Locate the cell with the specified text and output its (X, Y) center coordinate. 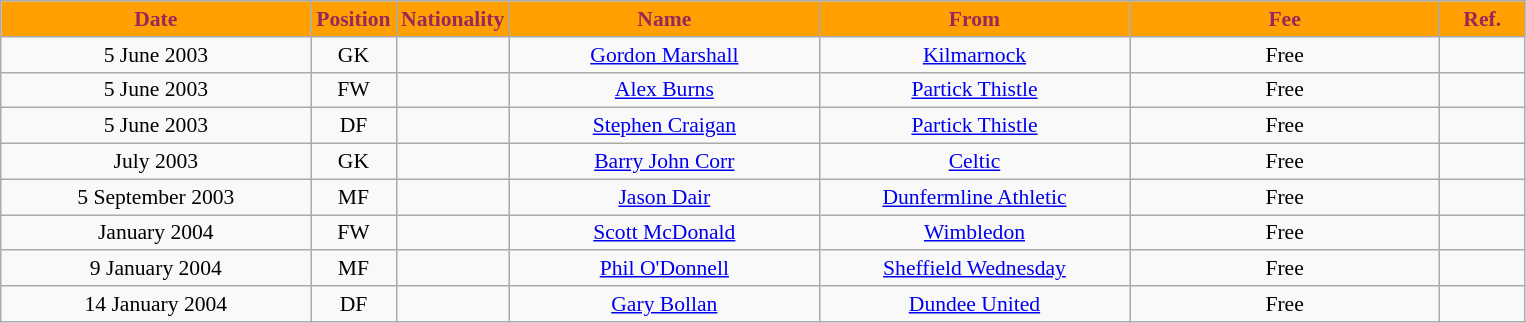
January 2004 (156, 233)
July 2003 (156, 162)
5 September 2003 (156, 197)
Sheffield Wednesday (974, 269)
Barry John Corr (664, 162)
Date (156, 19)
Dunfermline Athletic (974, 197)
Gary Bollan (664, 304)
Wimbledon (974, 233)
Kilmarnock (974, 55)
Celtic (974, 162)
Scott McDonald (664, 233)
14 January 2004 (156, 304)
Phil O'Donnell (664, 269)
Dundee United (974, 304)
Ref. (1482, 19)
Stephen Craigan (664, 126)
Name (664, 19)
Position (354, 19)
Jason Dair (664, 197)
Nationality (452, 19)
9 January 2004 (156, 269)
Fee (1285, 19)
From (974, 19)
Gordon Marshall (664, 55)
Alex Burns (664, 90)
